Output the (x, y) coordinate of the center of the cell containing the given text.  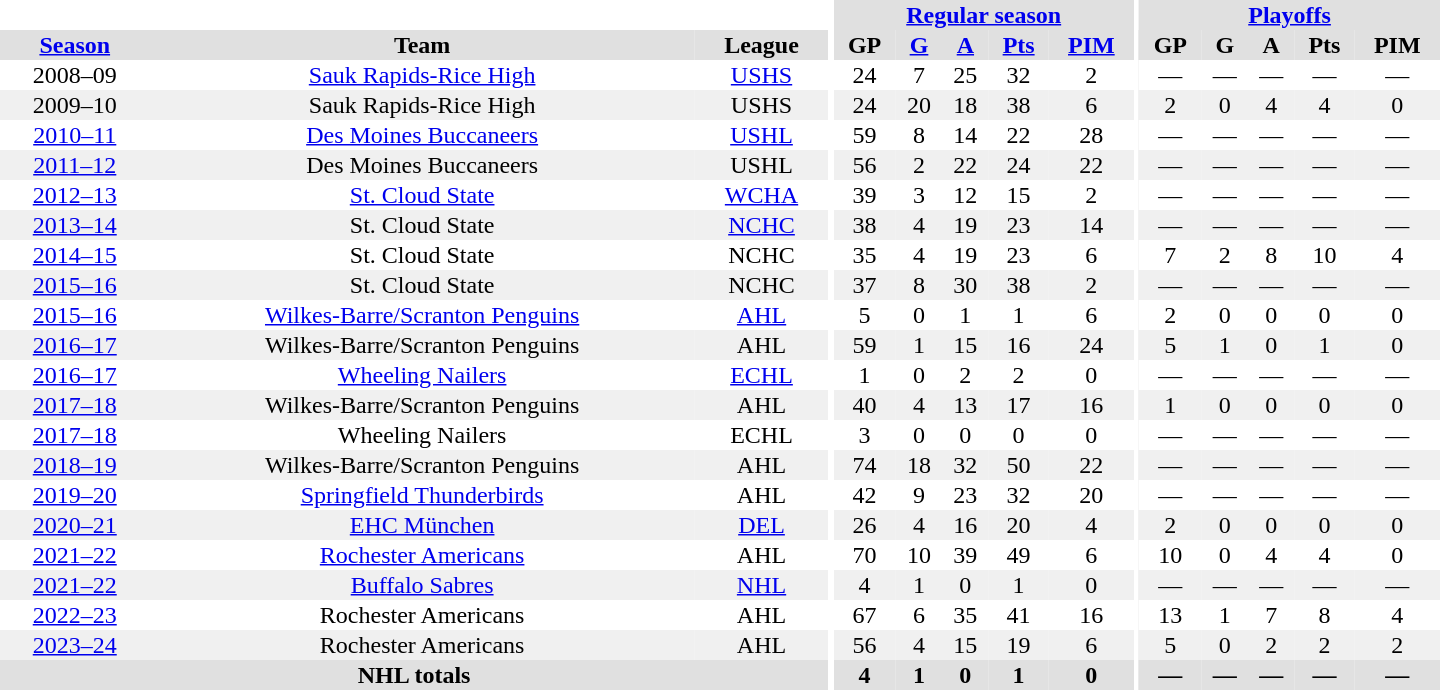
67 (864, 615)
42 (864, 495)
2023–24 (75, 645)
2012–13 (75, 195)
Team (422, 45)
2019–20 (75, 495)
28 (1092, 135)
2022–23 (75, 615)
2014–15 (75, 255)
League (762, 45)
Regular season (984, 15)
WCHA (762, 195)
12 (965, 195)
2010–11 (75, 135)
2013–14 (75, 225)
Buffalo Sabres (422, 585)
Springfield Thunderbirds (422, 495)
NHL totals (414, 675)
70 (864, 555)
2009–10 (75, 105)
Season (75, 45)
Playoffs (1290, 15)
2020–21 (75, 525)
26 (864, 525)
NHL (762, 585)
30 (965, 285)
DEL (762, 525)
37 (864, 285)
2008–09 (75, 75)
2011–12 (75, 165)
25 (965, 75)
50 (1019, 465)
2018–19 (75, 465)
74 (864, 465)
49 (1019, 555)
9 (919, 495)
EHC München (422, 525)
41 (1019, 615)
17 (1019, 405)
40 (864, 405)
